Scan for the cell matching the given text and deliver its (X, Y) coordinate at center. 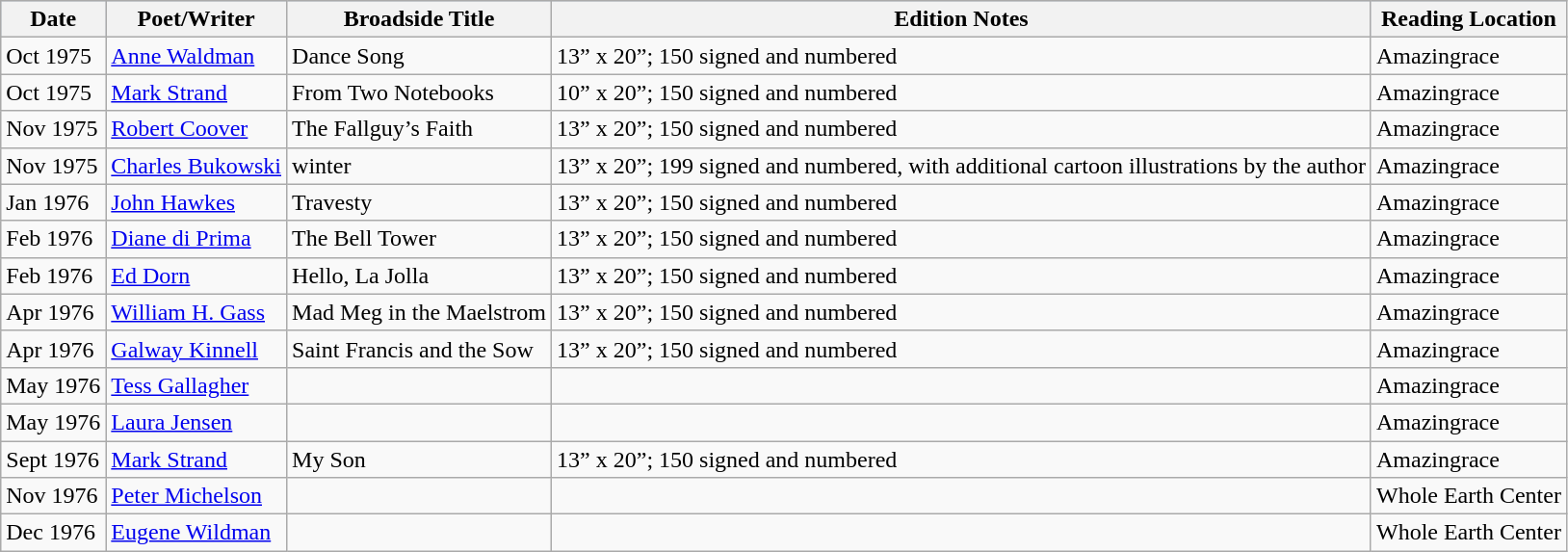
Poet/Writer (196, 19)
13” x 20”; 199 signed and numbered, with additional cartoon illustrations by the author (961, 166)
Ed Dorn (196, 276)
winter (420, 166)
Nov 1976 (54, 496)
Anne Waldman (196, 56)
Diane di Prima (196, 239)
John Hawkes (196, 202)
Reading Location (1468, 19)
Eugene Wildman (196, 533)
Saint Francis and the Sow (420, 349)
Tess Gallagher (196, 385)
The Bell Tower (420, 239)
William H. Gass (196, 312)
Edition Notes (961, 19)
From Two Notebooks (420, 92)
Dance Song (420, 56)
Travesty (420, 202)
Sept 1976 (54, 460)
Peter Michelson (196, 496)
Date (54, 19)
Jan 1976 (54, 202)
My Son (420, 460)
Charles Bukowski (196, 166)
Robert Coover (196, 129)
10” x 20”; 150 signed and numbered (961, 92)
Hello, La Jolla (420, 276)
Dec 1976 (54, 533)
Mad Meg in the Maelstrom (420, 312)
The Fallguy’s Faith (420, 129)
Galway Kinnell (196, 349)
Laura Jensen (196, 422)
Broadside Title (420, 19)
